Detect which cell encompasses the target text, then output its [X, Y] center coordinate. 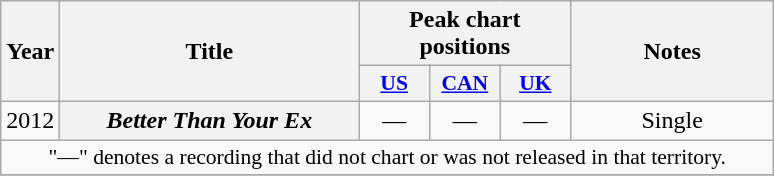
CAN [464, 84]
Title [210, 52]
Peak chart positions [465, 34]
2012 [30, 120]
Notes [672, 52]
Single [672, 120]
Better Than Your Ex [210, 120]
US [394, 84]
"—" denotes a recording that did not chart or was not released in that territory. [388, 158]
Year [30, 52]
UK [536, 84]
